Pinpoint the cell where the given text exists, returning its (X, Y) midpoint coordinate. 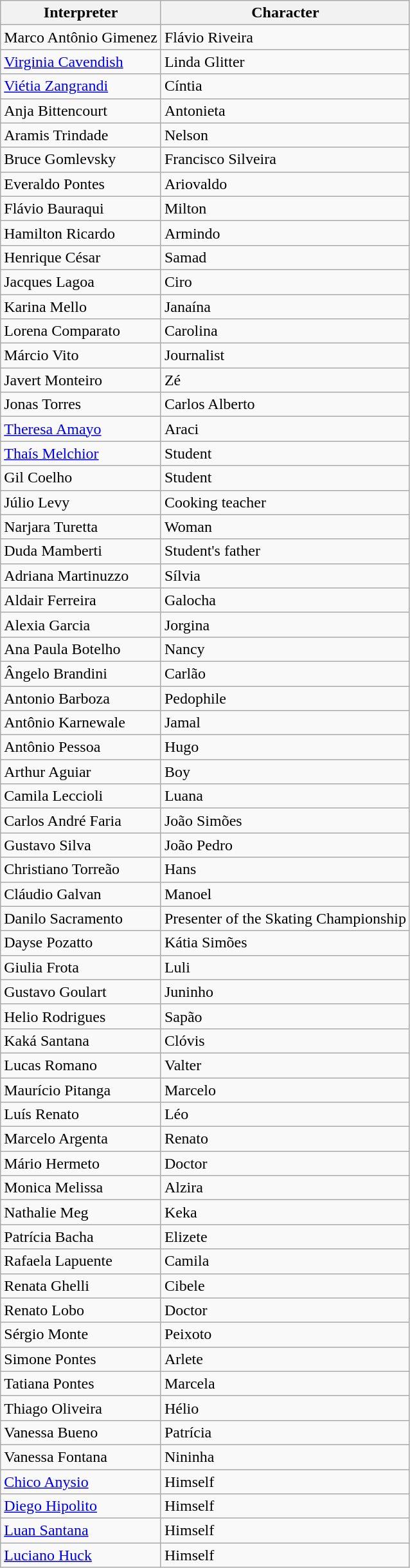
Renata Ghelli (81, 1286)
Simone Pontes (81, 1359)
Dayse Pozatto (81, 943)
Narjara Turetta (81, 527)
Kaká Santana (81, 1041)
Marcela (285, 1383)
Antonieta (285, 111)
Flávio Riveira (285, 37)
Diego Hipolito (81, 1506)
Pedophile (285, 698)
Alzira (285, 1188)
Monica Melissa (81, 1188)
Keka (285, 1212)
Gil Coelho (81, 478)
João Pedro (285, 845)
Renato Lobo (81, 1310)
Luana (285, 796)
Samad (285, 257)
Carlos Alberto (285, 405)
Rafaela Lapuente (81, 1261)
Camila Leccioli (81, 796)
Gustavo Goulart (81, 992)
Patrícia (285, 1432)
Manoel (285, 894)
Sílvia (285, 576)
Arlete (285, 1359)
Luciano Huck (81, 1555)
Duda Mamberti (81, 551)
Everaldo Pontes (81, 184)
Antônio Karnewale (81, 723)
Luan Santana (81, 1531)
Anja Bittencourt (81, 111)
Journalist (285, 356)
Nelson (285, 135)
Nancy (285, 649)
Antônio Pessoa (81, 747)
Chico Anysio (81, 1481)
Bruce Gomlevsky (81, 160)
Viétia Zangrandi (81, 86)
Hans (285, 870)
Interpreter (81, 13)
Carlão (285, 673)
Lorena Comparato (81, 331)
Nininha (285, 1457)
Tatiana Pontes (81, 1383)
Luli (285, 967)
Sapão (285, 1016)
Thiago Oliveira (81, 1408)
Ariovaldo (285, 184)
Ciro (285, 282)
Márcio Vito (81, 356)
Helio Rodrigues (81, 1016)
Vanessa Fontana (81, 1457)
Léo (285, 1115)
Adriana Martinuzzo (81, 576)
Armindo (285, 233)
Kátia Simões (285, 943)
Renato (285, 1139)
João Simões (285, 821)
Maurício Pitanga (81, 1090)
Cibele (285, 1286)
Jacques Lagoa (81, 282)
Júlio Levy (81, 502)
Janaína (285, 307)
Linda Glitter (285, 62)
Jorgina (285, 624)
Vanessa Bueno (81, 1432)
Nathalie Meg (81, 1212)
Virginia Cavendish (81, 62)
Marcelo (285, 1090)
Galocha (285, 600)
Ângelo Brandini (81, 673)
Carolina (285, 331)
Danilo Sacramento (81, 918)
Aramis Trindade (81, 135)
Carlos André Faria (81, 821)
Jamal (285, 723)
Karina Mello (81, 307)
Arthur Aguiar (81, 772)
Camila (285, 1261)
Hamilton Ricardo (81, 233)
Aldair Ferreira (81, 600)
Marcelo Argenta (81, 1139)
Giulia Frota (81, 967)
Thaís Melchior (81, 453)
Mário Hermeto (81, 1163)
Lucas Romano (81, 1065)
Flávio Bauraqui (81, 208)
Araci (285, 429)
Ana Paula Botelho (81, 649)
Zé (285, 380)
Luís Renato (81, 1115)
Henrique César (81, 257)
Marco Antônio Gimenez (81, 37)
Hélio (285, 1408)
Valter (285, 1065)
Cíntia (285, 86)
Student's father (285, 551)
Character (285, 13)
Presenter of the Skating Championship (285, 918)
Woman (285, 527)
Antonio Barboza (81, 698)
Cooking teacher (285, 502)
Milton (285, 208)
Juninho (285, 992)
Francisco Silveira (285, 160)
Patrícia Bacha (81, 1237)
Sérgio Monte (81, 1335)
Peixoto (285, 1335)
Hugo (285, 747)
Elizete (285, 1237)
Jonas Torres (81, 405)
Javert Monteiro (81, 380)
Boy (285, 772)
Gustavo Silva (81, 845)
Cláudio Galvan (81, 894)
Christiano Torreão (81, 870)
Theresa Amayo (81, 429)
Clóvis (285, 1041)
Alexia Garcia (81, 624)
